Provide the (X, Y) coordinate of the cell's center where the given text is located.  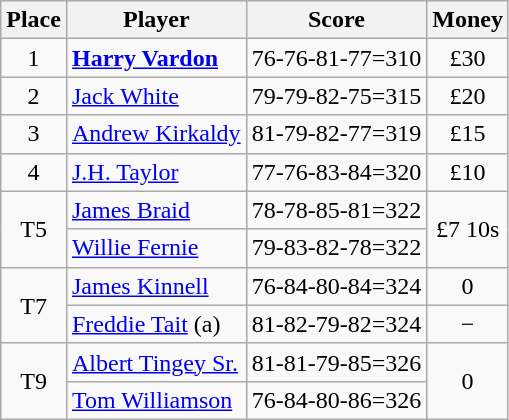
Place (34, 20)
£20 (468, 96)
3 (34, 134)
− (468, 324)
79-79-82-75=315 (336, 96)
J.H. Taylor (156, 172)
Harry Vardon (156, 58)
James Kinnell (156, 286)
Freddie Tait (a) (156, 324)
£7 10s (468, 229)
1 (34, 58)
£10 (468, 172)
£15 (468, 134)
77-76-83-84=320 (336, 172)
Willie Fernie (156, 248)
Jack White (156, 96)
81-79-82-77=319 (336, 134)
Andrew Kirkaldy (156, 134)
76-76-81-77=310 (336, 58)
£30 (468, 58)
76-84-80-86=326 (336, 400)
T7 (34, 305)
Albert Tingey Sr. (156, 362)
T5 (34, 229)
79-83-82-78=322 (336, 248)
2 (34, 96)
Money (468, 20)
Player (156, 20)
4 (34, 172)
76-84-80-84=324 (336, 286)
81-82-79-82=324 (336, 324)
78-78-85-81=322 (336, 210)
Score (336, 20)
T9 (34, 381)
James Braid (156, 210)
Tom Williamson (156, 400)
81-81-79-85=326 (336, 362)
